Find where the given text appears and provide that cell's center as [X, Y] coordinate. 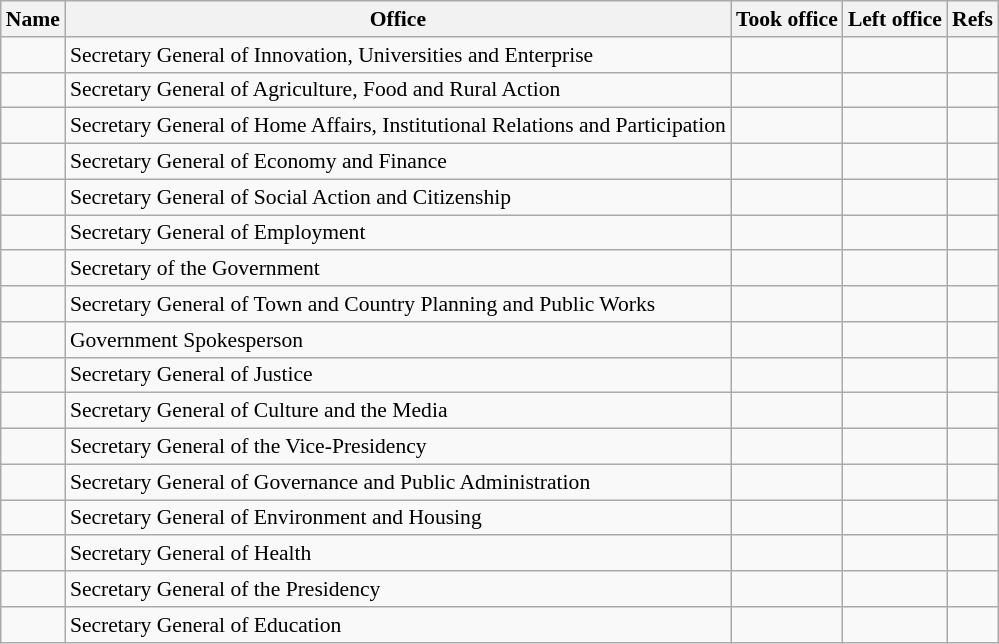
Secretary General of Innovation, Universities and Enterprise [398, 55]
Government Spokesperson [398, 340]
Took office [787, 19]
Secretary General of Social Action and Citizenship [398, 197]
Secretary General of Home Affairs, Institutional Relations and Participation [398, 126]
Secretary General of Health [398, 554]
Secretary General of Economy and Finance [398, 162]
Secretary General of Town and Country Planning and Public Works [398, 304]
Secretary General of Culture and the Media [398, 411]
Secretary General of Employment [398, 233]
Secretary General of Environment and Housing [398, 518]
Secretary General of Governance and Public Administration [398, 482]
Secretary of the Government [398, 269]
Secretary General of Education [398, 625]
Secretary General of the Vice-Presidency [398, 447]
Secretary General of the Presidency [398, 589]
Secretary General of Justice [398, 375]
Refs [972, 19]
Left office [895, 19]
Name [33, 19]
Secretary General of Agriculture, Food and Rural Action [398, 90]
Office [398, 19]
